Find where the given text appears and provide that cell's center as (X, Y) coordinate. 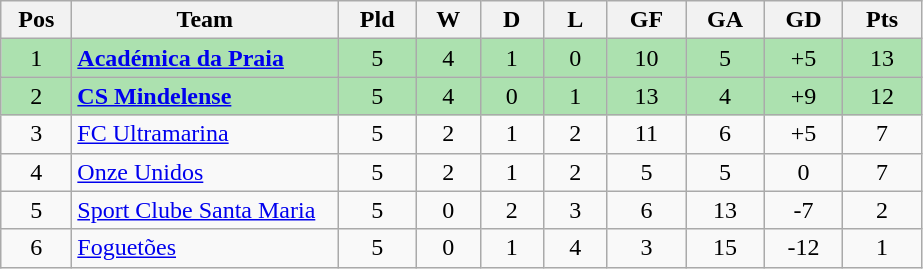
Académica da Praia (205, 58)
L (576, 20)
W (448, 20)
Pld (378, 20)
Pts (882, 20)
GA (726, 20)
FC Ultramarina (205, 134)
-12 (804, 248)
Sport Clube Santa Maria (205, 210)
+9 (804, 96)
GD (804, 20)
Pos (36, 20)
Team (205, 20)
GF (646, 20)
-7 (804, 210)
11 (646, 134)
15 (726, 248)
CS Mindelense (205, 96)
Onze Unidos (205, 172)
D (512, 20)
10 (646, 58)
12 (882, 96)
Foguetões (205, 248)
